Return [X, Y] of the center of cell containing provided text 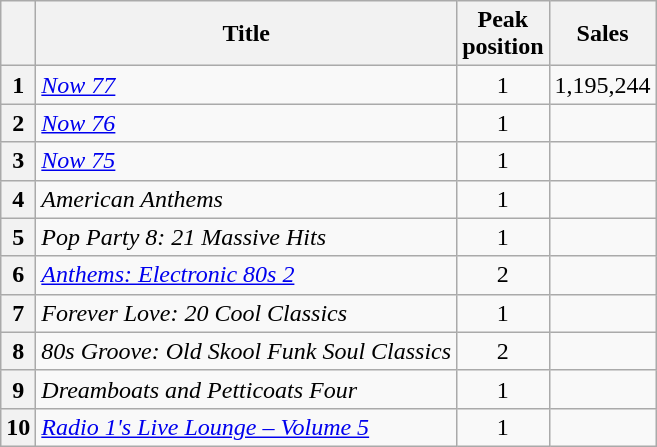
Title [246, 34]
80s Groove: Old Skool Funk Soul Classics [246, 351]
5 [18, 237]
6 [18, 275]
Peakposition [503, 34]
Dreamboats and Petticoats Four [246, 389]
Now 75 [246, 161]
Forever Love: 20 Cool Classics [246, 313]
1,195,244 [602, 85]
8 [18, 351]
Anthems: Electronic 80s 2 [246, 275]
Now 76 [246, 123]
Now 77 [246, 85]
9 [18, 389]
Radio 1's Live Lounge – Volume 5 [246, 427]
7 [18, 313]
Pop Party 8: 21 Massive Hits [246, 237]
3 [18, 161]
10 [18, 427]
Sales [602, 34]
American Anthems [246, 199]
4 [18, 199]
